From the cell containing the given text, extract its center point as [X, Y] coordinate. 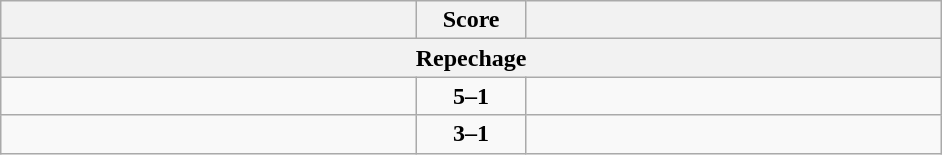
5–1 [472, 96]
3–1 [472, 134]
Score [472, 20]
Repechage [472, 58]
